Capture the cell that displays the provided text and extract its [x, y] central coordinate. 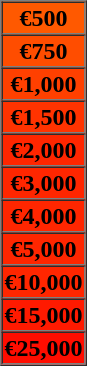
€5,000 [44, 248]
€1,000 [44, 84]
€4,000 [44, 216]
€10,000 [44, 282]
€2,000 [44, 150]
€3,000 [44, 182]
€1,500 [44, 116]
€750 [44, 50]
€15,000 [44, 314]
€25,000 [44, 348]
€500 [44, 18]
